Search for the cell housing the specified text and yield its [x, y] center coordinate. 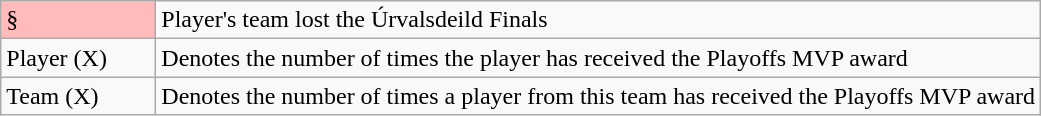
Denotes the number of times the player has received the Playoffs MVP award [598, 58]
Denotes the number of times a player from this team has received the Playoffs MVP award [598, 96]
Team (X) [78, 96]
Player's team lost the Úrvalsdeild Finals [598, 20]
§ [78, 20]
Player (X) [78, 58]
